Find where the given text appears and provide that cell's center as [X, Y] coordinate. 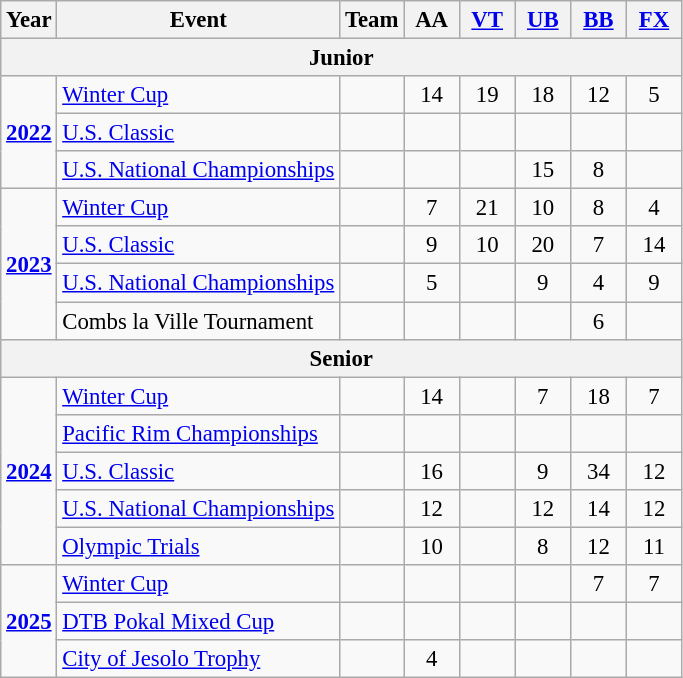
Junior [342, 58]
Event [198, 20]
VT [487, 20]
15 [543, 170]
Year [29, 20]
34 [599, 471]
2023 [29, 264]
16 [432, 471]
Olympic Trials [198, 546]
20 [543, 245]
City of Jesolo Trophy [198, 659]
BB [599, 20]
19 [487, 95]
2025 [29, 622]
Combs la Ville Tournament [198, 321]
FX [654, 20]
UB [543, 20]
AA [432, 20]
2024 [29, 471]
11 [654, 546]
6 [599, 321]
Pacific Rim Championships [198, 433]
DTB Pokal Mixed Cup [198, 621]
Senior [342, 358]
Team [372, 20]
2022 [29, 132]
21 [487, 208]
